Pinpoint the cell where the given text exists, returning its [x, y] midpoint coordinate. 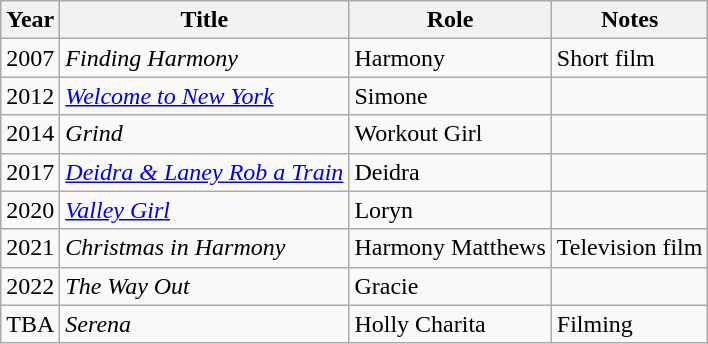
Deidra & Laney Rob a Train [204, 172]
Welcome to New York [204, 96]
Role [450, 20]
2007 [30, 58]
Title [204, 20]
Loryn [450, 210]
Grind [204, 134]
Workout Girl [450, 134]
TBA [30, 324]
Christmas in Harmony [204, 248]
2017 [30, 172]
Year [30, 20]
2020 [30, 210]
Filming [630, 324]
Serena [204, 324]
Harmony [450, 58]
The Way Out [204, 286]
Deidra [450, 172]
Notes [630, 20]
Television film [630, 248]
Finding Harmony [204, 58]
Harmony Matthews [450, 248]
Holly Charita [450, 324]
Gracie [450, 286]
Short film [630, 58]
2022 [30, 286]
Valley Girl [204, 210]
2014 [30, 134]
2012 [30, 96]
2021 [30, 248]
Simone [450, 96]
